Search for the cell housing the specified text and yield its [X, Y] center coordinate. 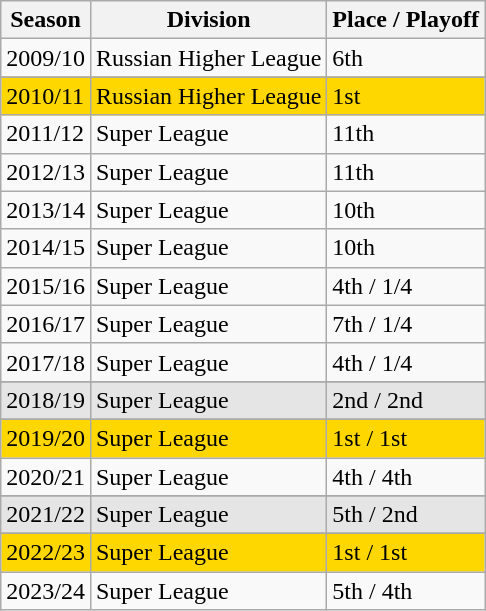
1st [406, 96]
2014/15 [46, 248]
2021/22 [46, 515]
2013/14 [46, 210]
2018/19 [46, 400]
6th [406, 58]
5th / 4th [406, 591]
2nd / 2nd [406, 400]
2015/16 [46, 286]
2019/20 [46, 438]
2016/17 [46, 324]
7th / 1/4 [406, 324]
2023/24 [46, 591]
2020/21 [46, 477]
Place / Playoff [406, 20]
2012/13 [46, 172]
Division [208, 20]
2017/18 [46, 362]
2011/12 [46, 134]
2022/23 [46, 553]
2010/11 [46, 96]
5th / 2nd [406, 515]
2009/10 [46, 58]
4th / 4th [406, 477]
Season [46, 20]
